Capture the cell that displays the provided text and extract its [X, Y] central coordinate. 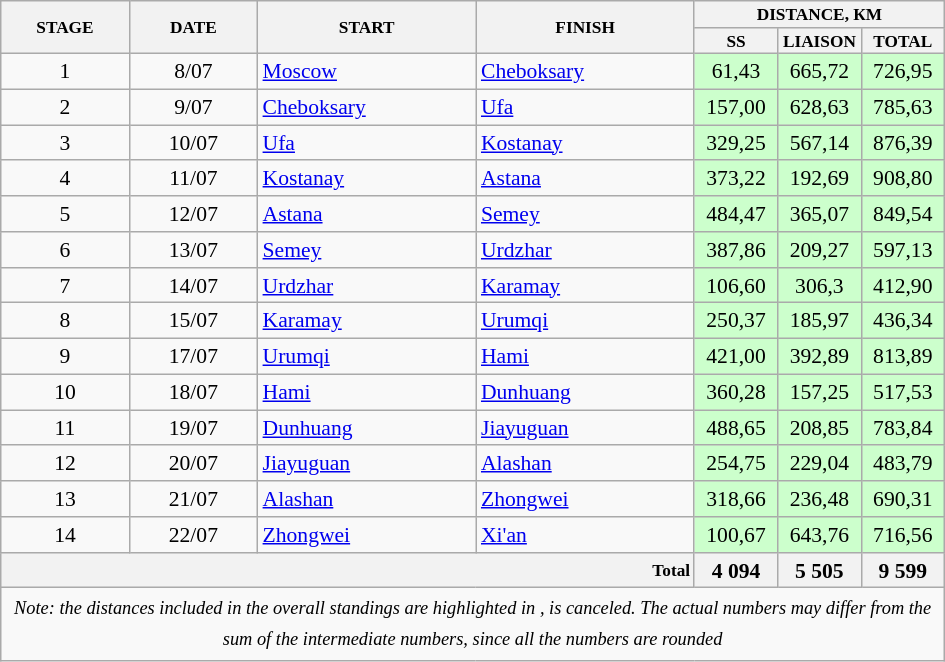
517,53 [902, 393]
567,14 [820, 143]
61,43 [736, 72]
726,95 [902, 72]
12 [65, 464]
6 [65, 250]
11 [65, 428]
2 [65, 108]
373,22 [736, 179]
SS [736, 41]
236,48 [820, 499]
643,76 [820, 535]
LIAISON [820, 41]
Moscow [367, 72]
690,31 [902, 499]
9/07 [193, 108]
387,86 [736, 250]
4 [65, 179]
665,72 [820, 72]
421,00 [736, 357]
14 [65, 535]
597,13 [902, 250]
9 599 [902, 571]
19/07 [193, 428]
100,67 [736, 535]
8/07 [193, 72]
FINISH [585, 28]
11/07 [193, 179]
15/07 [193, 321]
318,66 [736, 499]
10/07 [193, 143]
8 [65, 321]
13/07 [193, 250]
783,84 [902, 428]
157,00 [736, 108]
436,34 [902, 321]
813,89 [902, 357]
13 [65, 499]
306,3 [820, 286]
488,65 [736, 428]
192,69 [820, 179]
Xi'an [585, 535]
484,47 [736, 214]
250,37 [736, 321]
7 [65, 286]
20/07 [193, 464]
TOTAL [902, 41]
4 094 [736, 571]
849,54 [902, 214]
18/07 [193, 393]
365,07 [820, 214]
21/07 [193, 499]
12/07 [193, 214]
412,90 [902, 286]
229,04 [820, 464]
157,25 [820, 393]
185,97 [820, 321]
360,28 [736, 393]
9 [65, 357]
STAGE [65, 28]
3 [65, 143]
876,39 [902, 143]
5 505 [820, 571]
483,79 [902, 464]
START [367, 28]
209,27 [820, 250]
254,75 [736, 464]
908,80 [902, 179]
329,25 [736, 143]
5 [65, 214]
716,56 [902, 535]
208,85 [820, 428]
DISTANCE, КМ [819, 14]
17/07 [193, 357]
14/07 [193, 286]
22/07 [193, 535]
785,63 [902, 108]
106,60 [736, 286]
Total [348, 571]
10 [65, 393]
628,63 [820, 108]
1 [65, 72]
392,89 [820, 357]
DATE [193, 28]
